Determine the (x, y) coordinate at the center of the cell enclosing the given text.  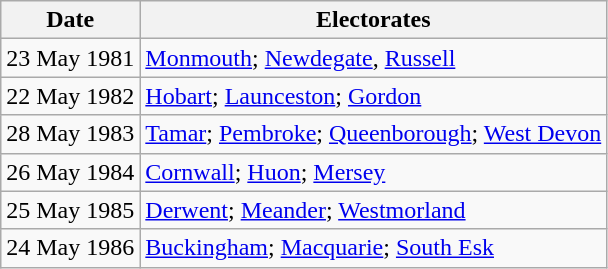
Derwent; Meander; Westmorland (374, 210)
24 May 1986 (70, 248)
Date (70, 20)
Monmouth; Newdegate, Russell (374, 58)
Hobart; Launceston; Gordon (374, 96)
25 May 1985 (70, 210)
Cornwall; Huon; Mersey (374, 172)
26 May 1984 (70, 172)
Tamar; Pembroke; Queenborough; West Devon (374, 134)
Buckingham; Macquarie; South Esk (374, 248)
23 May 1981 (70, 58)
22 May 1982 (70, 96)
28 May 1983 (70, 134)
Electorates (374, 20)
